Scan for the cell matching the given text and deliver its [X, Y] coordinate at center. 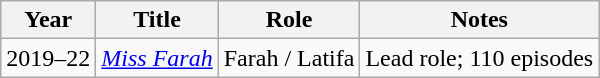
Title [157, 20]
Role [289, 20]
Miss Farah [157, 58]
2019–22 [48, 58]
Notes [480, 20]
Lead role; 110 episodes [480, 58]
Farah / Latifa [289, 58]
Year [48, 20]
